Find where the given text appears and provide that cell's center as (x, y) coordinate. 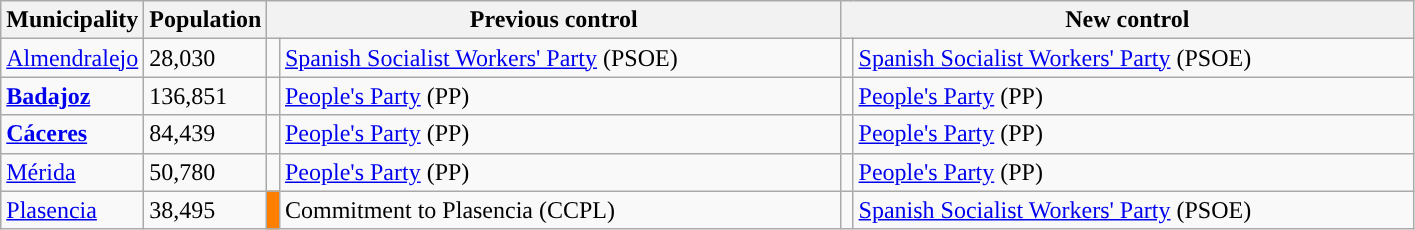
New control (1127, 20)
Previous control (554, 20)
28,030 (206, 58)
Almendralejo (72, 58)
136,851 (206, 96)
Population (206, 20)
Cáceres (72, 134)
Badajoz (72, 96)
50,780 (206, 172)
Mérida (72, 172)
Commitment to Plasencia (CCPL) (560, 210)
38,495 (206, 210)
Municipality (72, 20)
Plasencia (72, 210)
84,439 (206, 134)
